Identify which cell holds the provided text, then report its (X, Y) central coordinate. 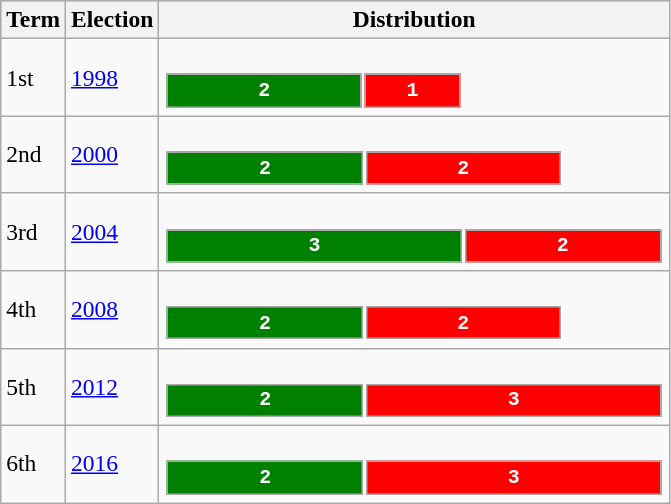
2004 (112, 232)
Distribution (414, 19)
3 2 (414, 232)
2008 (112, 308)
2nd (34, 154)
5th (34, 386)
Term (34, 19)
6th (34, 464)
4th (34, 308)
Election (112, 19)
3rd (34, 232)
1st (34, 76)
1 (412, 90)
2012 (112, 386)
1998 (112, 76)
2 1 (414, 76)
2000 (112, 154)
2016 (112, 464)
